Return the [X, Y] coordinate for the center point of the cell that contains the specified text.  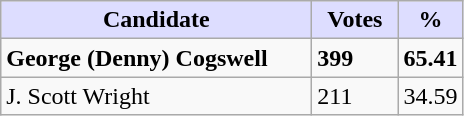
Candidate [156, 20]
George (Denny) Cogswell [156, 58]
399 [355, 58]
34.59 [430, 96]
65.41 [430, 58]
% [430, 20]
211 [355, 96]
Votes [355, 20]
J. Scott Wright [156, 96]
